Search for the cell housing the specified text and yield its (x, y) center coordinate. 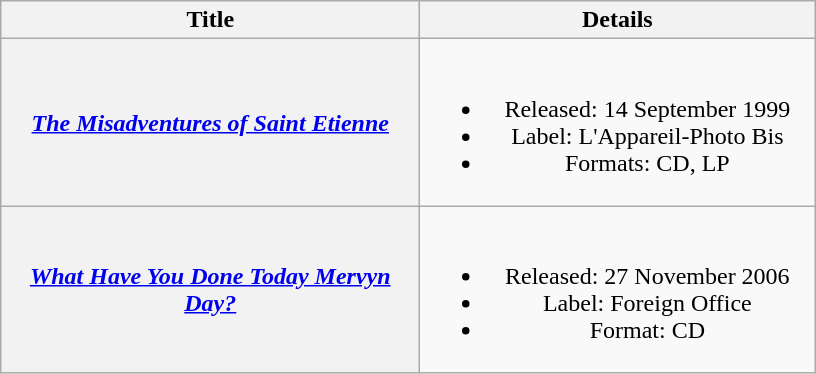
The Misadventures of Saint Etienne (210, 122)
What Have You Done Today Mervyn Day? (210, 290)
Details (618, 20)
Released: 14 September 1999Label: L'Appareil-Photo BisFormats: CD, LP (618, 122)
Title (210, 20)
Released: 27 November 2006Label: Foreign OfficeFormat: CD (618, 290)
